Locate the cell with the specified text and output its [x, y] center coordinate. 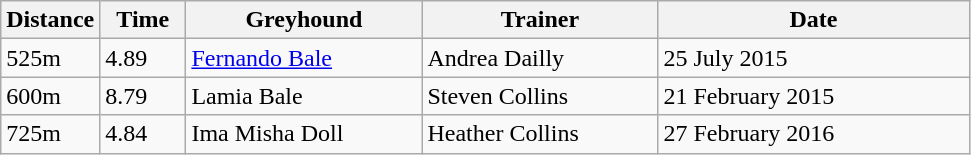
Date [814, 20]
4.89 [143, 58]
25 July 2015 [814, 58]
Greyhound [304, 20]
8.79 [143, 96]
4.84 [143, 134]
Ima Misha Doll [304, 134]
Distance [50, 20]
Fernando Bale [304, 58]
Lamia Bale [304, 96]
725m [50, 134]
600m [50, 96]
525m [50, 58]
27 February 2016 [814, 134]
Time [143, 20]
Heather Collins [540, 134]
Steven Collins [540, 96]
Andrea Dailly [540, 58]
Trainer [540, 20]
21 February 2015 [814, 96]
